Locate the cell with the specified text and output its (X, Y) center coordinate. 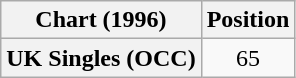
65 (248, 58)
Position (248, 20)
Chart (1996) (101, 20)
UK Singles (OCC) (101, 58)
